Find where the given text appears and provide that cell's center as [X, Y] coordinate. 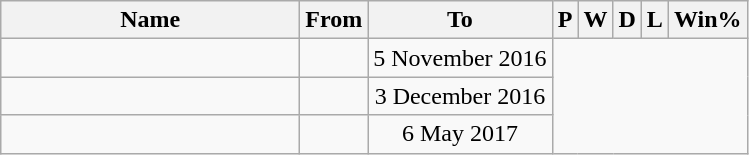
P [565, 20]
6 May 2017 [460, 134]
From [334, 20]
W [596, 20]
L [654, 20]
D [627, 20]
Name [150, 20]
To [460, 20]
5 November 2016 [460, 58]
Win% [708, 20]
3 December 2016 [460, 96]
